Find where the given text appears and provide that cell's center as [x, y] coordinate. 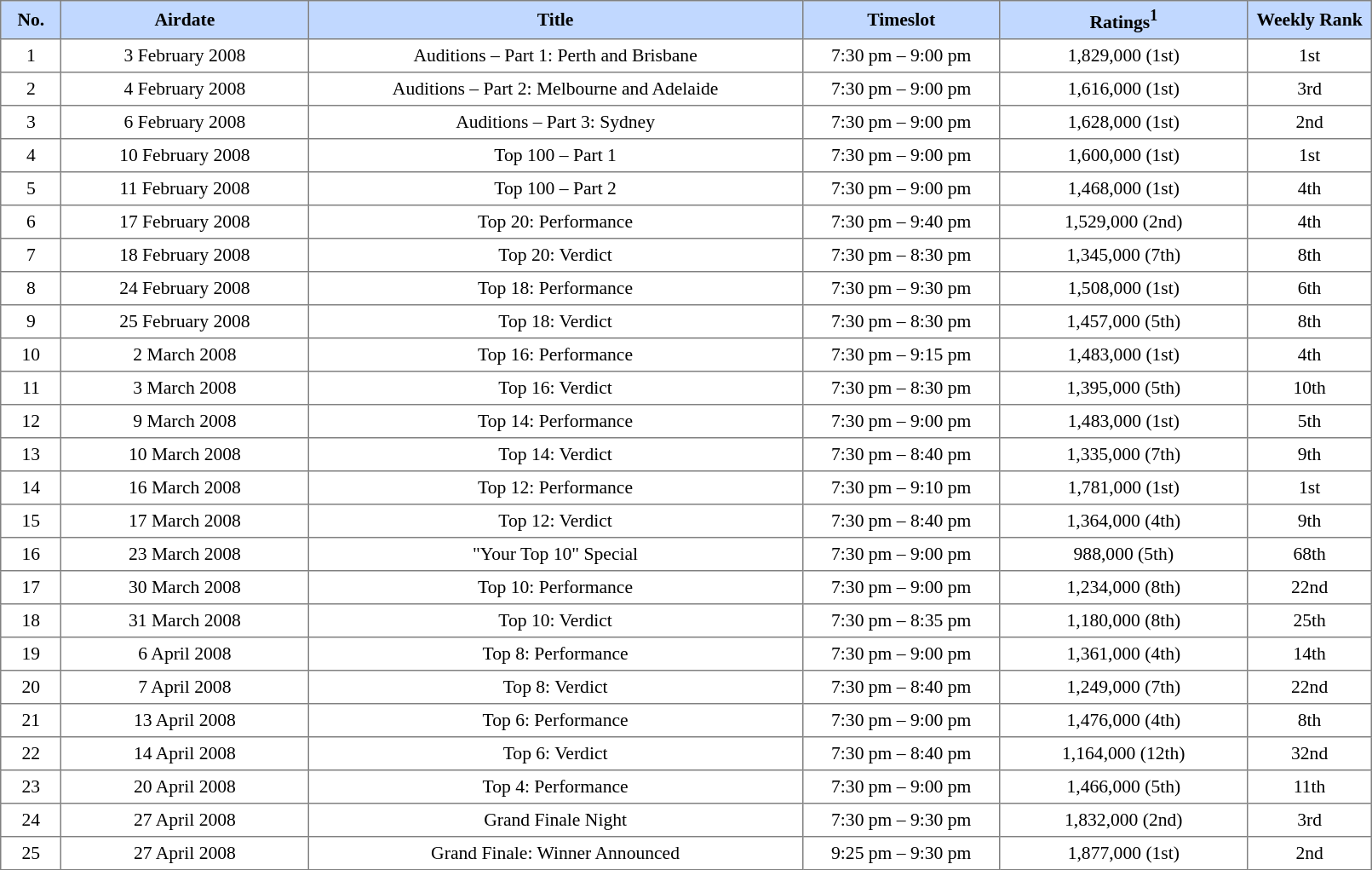
20 April 2008 [185, 786]
988,000 (5th) [1123, 554]
14th [1309, 653]
Top 10: Verdict [555, 620]
6 February 2008 [185, 121]
18 February 2008 [185, 254]
10 March 2008 [185, 453]
23 March 2008 [185, 554]
2 [31, 89]
Top 6: Verdict [555, 753]
Auditions – Part 1: Perth and Brisbane [555, 55]
11 [31, 387]
Auditions – Part 3: Sydney [555, 121]
"Your Top 10" Special [555, 554]
8 [31, 288]
9 March 2008 [185, 421]
24 [31, 820]
21 [31, 719]
1,468,000 (1st) [1123, 187]
11th [1309, 786]
Grand Finale: Winner Announced [555, 852]
5 [31, 187]
Top 12: Performance [555, 487]
14 April 2008 [185, 753]
25th [1309, 620]
20 [31, 687]
1,616,000 (1st) [1123, 89]
1,335,000 (7th) [1123, 453]
Title [555, 20]
10th [1309, 387]
Auditions – Part 2: Melbourne and Adelaide [555, 89]
10 February 2008 [185, 155]
Top 4: Performance [555, 786]
Top 16: Performance [555, 354]
1,466,000 (5th) [1123, 786]
Top 100 – Part 2 [555, 187]
1,832,000 (2nd) [1123, 820]
Top 12: Verdict [555, 520]
18 [31, 620]
9 [31, 320]
1,234,000 (8th) [1123, 586]
1,508,000 (1st) [1123, 288]
5th [1309, 421]
Top 14: Performance [555, 421]
7 April 2008 [185, 687]
1,395,000 (5th) [1123, 387]
Top 100 – Part 1 [555, 155]
3 February 2008 [185, 55]
1,364,000 (4th) [1123, 520]
17 February 2008 [185, 222]
23 [31, 786]
17 March 2008 [185, 520]
6th [1309, 288]
3 March 2008 [185, 387]
17 [31, 586]
1,600,000 (1st) [1123, 155]
1 [31, 55]
1,476,000 (4th) [1123, 719]
Top 16: Verdict [555, 387]
7:30 pm – 9:15 pm [901, 354]
4 February 2008 [185, 89]
13 [31, 453]
31 March 2008 [185, 620]
15 [31, 520]
16 [31, 554]
16 March 2008 [185, 487]
7 [31, 254]
1,529,000 (2nd) [1123, 222]
Top 10: Performance [555, 586]
Top 20: Performance [555, 222]
1,628,000 (1st) [1123, 121]
11 February 2008 [185, 187]
9:25 pm – 9:30 pm [901, 852]
4 [31, 155]
7:30 pm – 9:40 pm [901, 222]
19 [31, 653]
No. [31, 20]
32nd [1309, 753]
Top 20: Verdict [555, 254]
Top 14: Verdict [555, 453]
3 [31, 121]
24 February 2008 [185, 288]
12 [31, 421]
Top 8: Verdict [555, 687]
Weekly Rank [1309, 20]
1,457,000 (5th) [1123, 320]
Ratings1 [1123, 20]
Top 8: Performance [555, 653]
1,249,000 (7th) [1123, 687]
Airdate [185, 20]
Grand Finale Night [555, 820]
7:30 pm – 8:35 pm [901, 620]
14 [31, 487]
Top 6: Performance [555, 719]
2 March 2008 [185, 354]
Top 18: Verdict [555, 320]
1,361,000 (4th) [1123, 653]
6 April 2008 [185, 653]
1,781,000 (1st) [1123, 487]
7:30 pm – 9:10 pm [901, 487]
Top 18: Performance [555, 288]
22 [31, 753]
6 [31, 222]
1,345,000 (7th) [1123, 254]
25 [31, 852]
30 March 2008 [185, 586]
1,829,000 (1st) [1123, 55]
Timeslot [901, 20]
10 [31, 354]
25 February 2008 [185, 320]
1,877,000 (1st) [1123, 852]
68th [1309, 554]
1,180,000 (8th) [1123, 620]
1,164,000 (12th) [1123, 753]
13 April 2008 [185, 719]
